Search for the cell housing the specified text and yield its (X, Y) center coordinate. 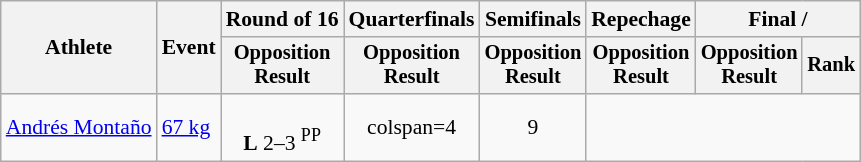
Athlete (79, 48)
Rank (831, 66)
Repechage (641, 19)
L 2–3 PP (282, 128)
Semifinals (534, 19)
Event (189, 48)
67 kg (189, 128)
colspan=4 (412, 128)
Quarterfinals (412, 19)
Andrés Montaño (79, 128)
9 (534, 128)
Round of 16 (282, 19)
Final / (778, 19)
